Provide the [x, y] coordinate of the cell's center where the given text is located.  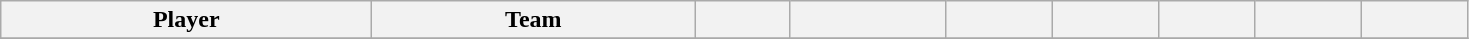
Team [534, 20]
Player [186, 20]
